From the cell containing the given text, extract its center point as [x, y] coordinate. 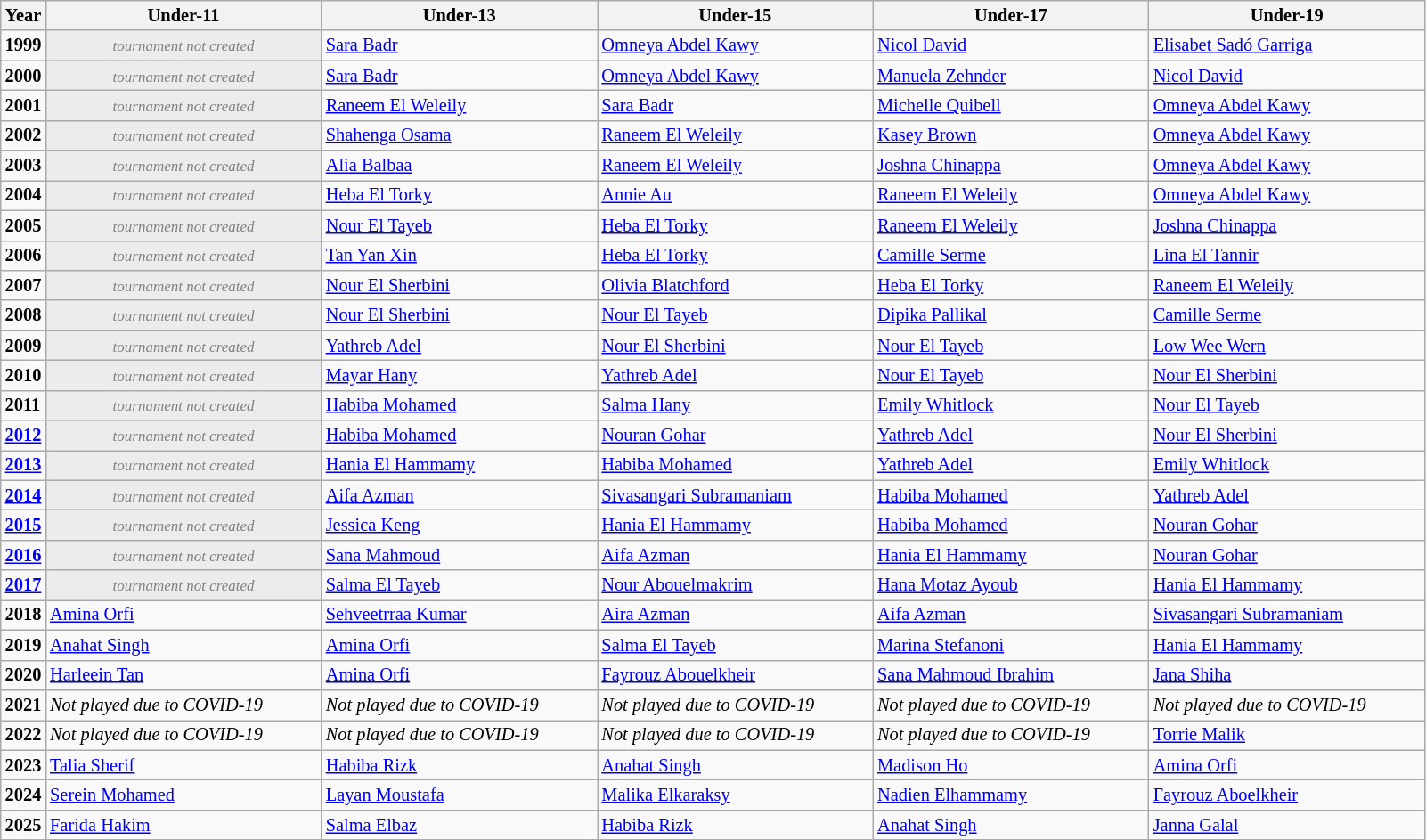
2018 [23, 615]
Salma Elbaz [460, 825]
Under-17 [1011, 15]
2016 [23, 555]
2008 [23, 315]
2022 [23, 735]
Annie Au [735, 195]
Malika Elkaraksy [735, 795]
Under-15 [735, 15]
Serein Mohamed [183, 795]
2011 [23, 405]
2012 [23, 436]
2017 [23, 585]
Olivia Blatchford [735, 285]
Lina El Tannir [1287, 256]
2003 [23, 166]
2009 [23, 346]
Fayrouz Aboelkheir [1287, 795]
2014 [23, 495]
Kasey Brown [1011, 135]
2020 [23, 675]
Hana Motaz Ayoub [1011, 585]
2019 [23, 645]
2002 [23, 135]
Low Wee Wern [1287, 346]
Under-11 [183, 15]
Michelle Quibell [1011, 105]
Harleein Tan [183, 675]
Jana Shiha [1287, 675]
2006 [23, 256]
Tan Yan Xin [460, 256]
2024 [23, 795]
Manuela Zehnder [1011, 76]
1999 [23, 45]
Aira Azman [735, 615]
Farida Hakim [183, 825]
2000 [23, 76]
Alia Balbaa [460, 166]
2007 [23, 285]
Nadien Elhammamy [1011, 795]
Talia Sherif [183, 765]
Under-19 [1287, 15]
2001 [23, 105]
Mayar Hany [460, 375]
Layan Moustafa [460, 795]
2023 [23, 765]
2025 [23, 825]
Under-13 [460, 15]
Elisabet Sadó Garriga [1287, 45]
Sehveetrraa Kumar [460, 615]
Madison Ho [1011, 765]
2021 [23, 705]
Marina Stefanoni [1011, 645]
2010 [23, 375]
Year [23, 15]
Torrie Malik [1287, 735]
2013 [23, 465]
Janna Galal [1287, 825]
2004 [23, 195]
Shahenga Osama [460, 135]
Jessica Keng [460, 525]
Salma Hany [735, 405]
Nour Abouelmakrim [735, 585]
Sana Mahmoud Ibrahim [1011, 675]
Dipika Pallikal [1011, 315]
Sana Mahmoud [460, 555]
Fayrouz Abouelkheir [735, 675]
2015 [23, 525]
2005 [23, 225]
